Find where the given text appears and provide that cell's center as [X, Y] coordinate. 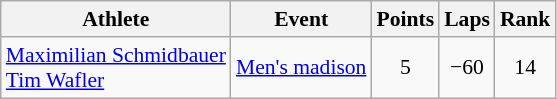
Event [302, 19]
Athlete [116, 19]
Men's madison [302, 68]
14 [526, 68]
Points [405, 19]
Maximilian SchmidbauerTim Wafler [116, 68]
Rank [526, 19]
5 [405, 68]
−60 [467, 68]
Laps [467, 19]
